Search for the cell housing the specified text and yield its (X, Y) center coordinate. 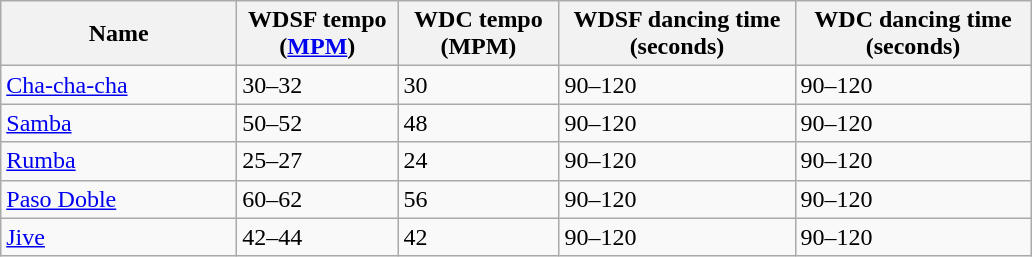
25–27 (318, 161)
Cha-cha-cha (119, 85)
WDSF tempo (MPM) (318, 34)
48 (478, 123)
WDC dancing time (seconds) (913, 34)
Rumba (119, 161)
Paso Doble (119, 199)
Samba (119, 123)
42–44 (318, 237)
Name (119, 34)
Jive (119, 237)
24 (478, 161)
56 (478, 199)
WDC tempo (MPM) (478, 34)
30–32 (318, 85)
60–62 (318, 199)
WDSF dancing time (seconds) (677, 34)
30 (478, 85)
50–52 (318, 123)
42 (478, 237)
